Detect which cell encompasses the target text, then output its [x, y] center coordinate. 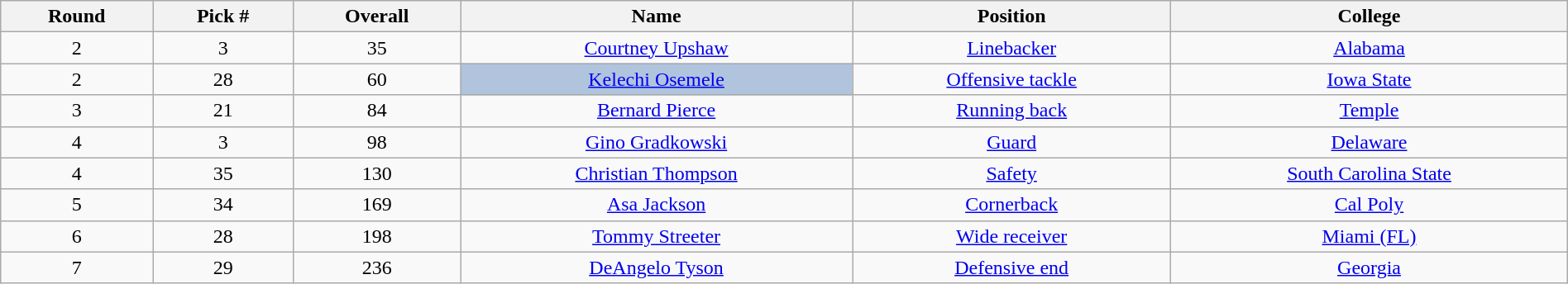
Georgia [1370, 267]
Delaware [1370, 142]
Name [657, 17]
Defensive end [1012, 267]
130 [377, 173]
98 [377, 142]
84 [377, 111]
21 [223, 111]
DeAngelo Tyson [657, 267]
Alabama [1370, 48]
60 [377, 79]
29 [223, 267]
169 [377, 205]
College [1370, 17]
South Carolina State [1370, 173]
Temple [1370, 111]
Round [77, 17]
Wide receiver [1012, 236]
Tommy Streeter [657, 236]
Cal Poly [1370, 205]
Safety [1012, 173]
Courtney Upshaw [657, 48]
Offensive tackle [1012, 79]
Running back [1012, 111]
Guard [1012, 142]
Position [1012, 17]
Bernard Pierce [657, 111]
Linebacker [1012, 48]
198 [377, 236]
Kelechi Osemele [657, 79]
236 [377, 267]
Cornerback [1012, 205]
6 [77, 236]
Overall [377, 17]
Iowa State [1370, 79]
Christian Thompson [657, 173]
34 [223, 205]
Miami (FL) [1370, 236]
7 [77, 267]
Asa Jackson [657, 205]
Gino Gradkowski [657, 142]
Pick # [223, 17]
5 [77, 205]
